Extract the (x, y) coordinate from the center of the cell holding the provided text.  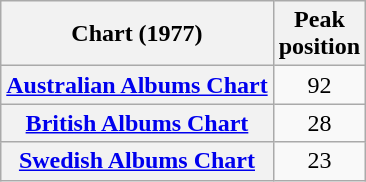
23 (319, 161)
92 (319, 85)
28 (319, 123)
Peakposition (319, 34)
Swedish Albums Chart (137, 161)
Australian Albums Chart (137, 85)
Chart (1977) (137, 34)
British Albums Chart (137, 123)
